Return the (x, y) coordinate for the center point of the cell that contains the specified text.  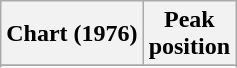
Chart (1976) (72, 34)
Peak position (189, 34)
